For the text-containing cell, return its midpoint in (X, Y) coordinate format. 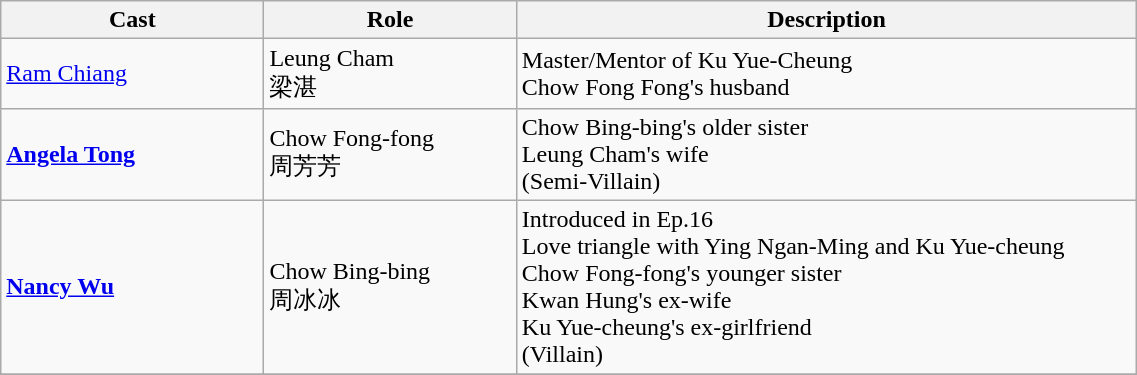
Master/Mentor of Ku Yue-Cheung Chow Fong Fong's husband (826, 74)
Description (826, 20)
Chow Fong-fong周芳芳 (390, 154)
Nancy Wu (132, 286)
Chow Bing-bing周冰冰 (390, 286)
Leung Cham梁湛 (390, 74)
Cast (132, 20)
Angela Tong (132, 154)
Ram Chiang (132, 74)
Role (390, 20)
Chow Bing-bing's older sister Leung Cham's wife (Semi-Villain) (826, 154)
